Detect which cell encompasses the target text, then output its [X, Y] center coordinate. 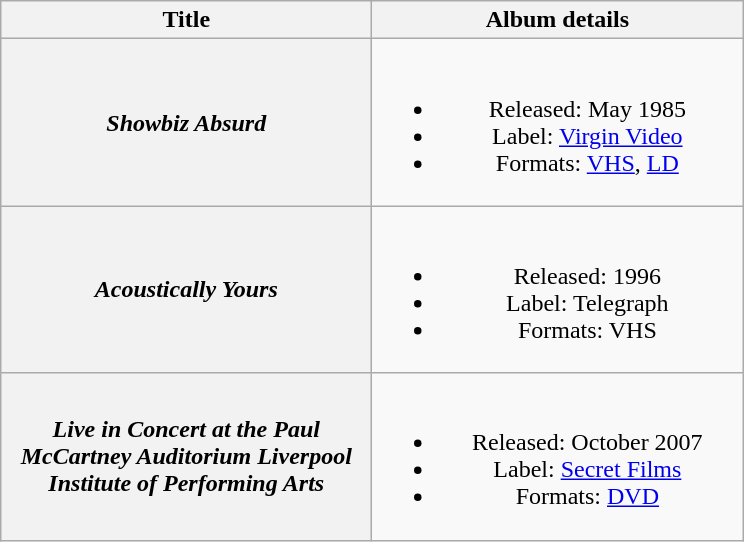
Showbiz Absurd [186, 122]
Album details [558, 20]
Released: October 2007Label: Secret FilmsFormats: DVD [558, 456]
Acoustically Yours [186, 290]
Live in Concert at the Paul McCartney Auditorium Liverpool Institute of Performing Arts [186, 456]
Released: 1996Label: TelegraphFormats: VHS [558, 290]
Title [186, 20]
Released: May 1985Label: Virgin VideoFormats: VHS, LD [558, 122]
